Search for the cell housing the specified text and yield its [X, Y] center coordinate. 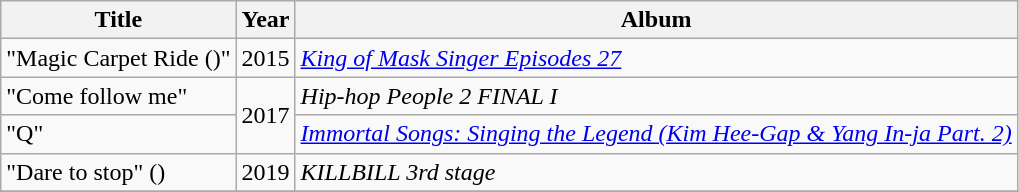
"Q" [118, 134]
King of Mask Singer Episodes 27 [656, 58]
2017 [266, 115]
Year [266, 20]
2019 [266, 172]
"Dare to stop" () [118, 172]
Album [656, 20]
Immortal Songs: Singing the Legend (Kim Hee-Gap & Yang In-ja Part. 2) [656, 134]
2015 [266, 58]
Hip-hop People 2 FINAL I [656, 96]
"Magic Carpet Ride ()" [118, 58]
Title [118, 20]
"Come follow me" [118, 96]
KILLBILL 3rd stage [656, 172]
